Capture the cell that displays the provided text and extract its (x, y) central coordinate. 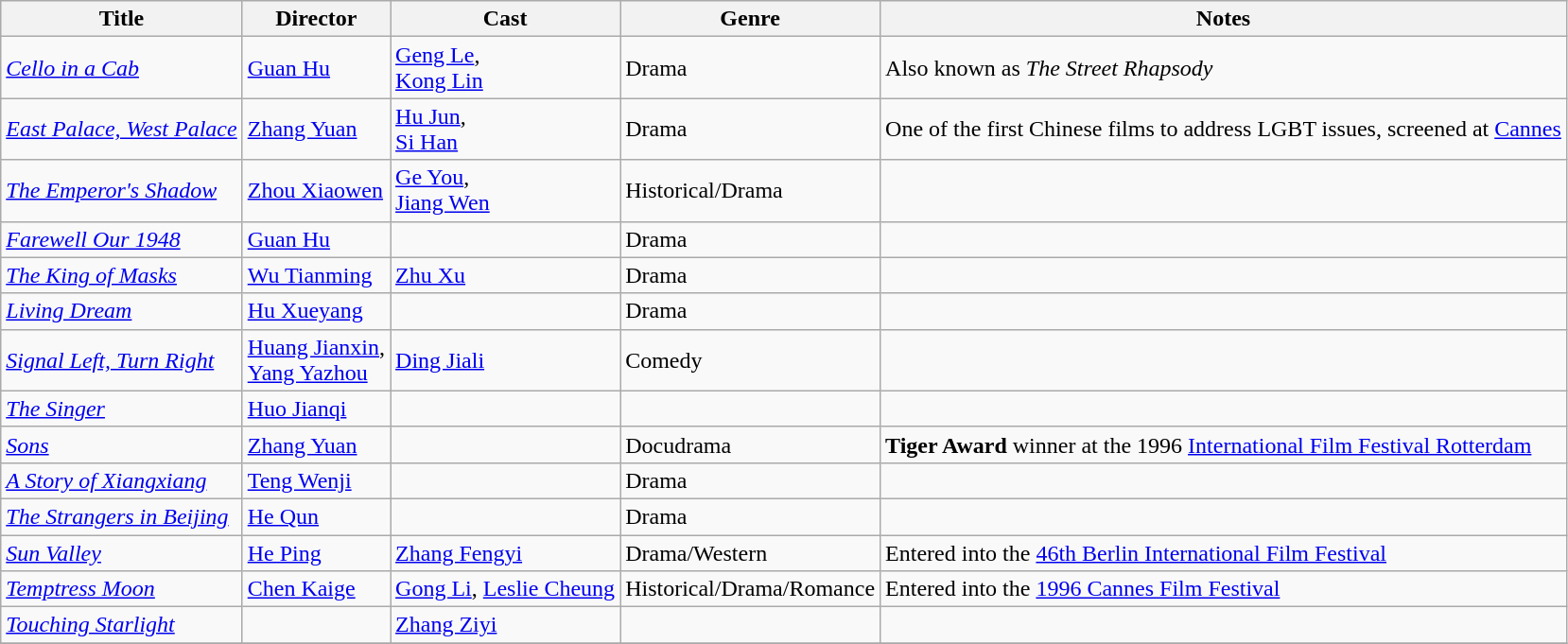
One of the first Chinese films to address LGBT issues, screened at Cannes (1224, 129)
The Emperor's Shadow (121, 191)
Ding Jiali (505, 359)
Teng Wenji (316, 480)
Hu Xueyang (316, 311)
Cast (505, 19)
Sons (121, 444)
Zhang Fengyi (505, 553)
Farewell Our 1948 (121, 239)
Docudrama (751, 444)
Huang Jianxin,Yang Yazhou (316, 359)
Geng Le,Kong Lin (505, 68)
Living Dream (121, 311)
Cello in a Cab (121, 68)
Drama/Western (751, 553)
Notes (1224, 19)
The Singer (121, 409)
Gong Li, Leslie Cheung (505, 589)
Also known as The Street Rhapsody (1224, 68)
Genre (751, 19)
A Story of Xiangxiang (121, 480)
Zhang Ziyi (505, 625)
Historical/Drama/Romance (751, 589)
Historical/Drama (751, 191)
Wu Tianming (316, 275)
The Strangers in Beijing (121, 516)
Director (316, 19)
Touching Starlight (121, 625)
Huo Jianqi (316, 409)
Entered into the 46th Berlin International Film Festival (1224, 553)
He Ping (316, 553)
Zhu Xu (505, 275)
The King of Masks (121, 275)
Ge You,Jiang Wen (505, 191)
Chen Kaige (316, 589)
Signal Left, Turn Right (121, 359)
Temptress Moon (121, 589)
He Qun (316, 516)
Tiger Award winner at the 1996 International Film Festival Rotterdam (1224, 444)
Hu Jun,Si Han (505, 129)
Title (121, 19)
Entered into the 1996 Cannes Film Festival (1224, 589)
Zhou Xiaowen (316, 191)
East Palace, West Palace (121, 129)
Sun Valley (121, 553)
Comedy (751, 359)
